Scan for the cell matching the given text and deliver its [x, y] coordinate at center. 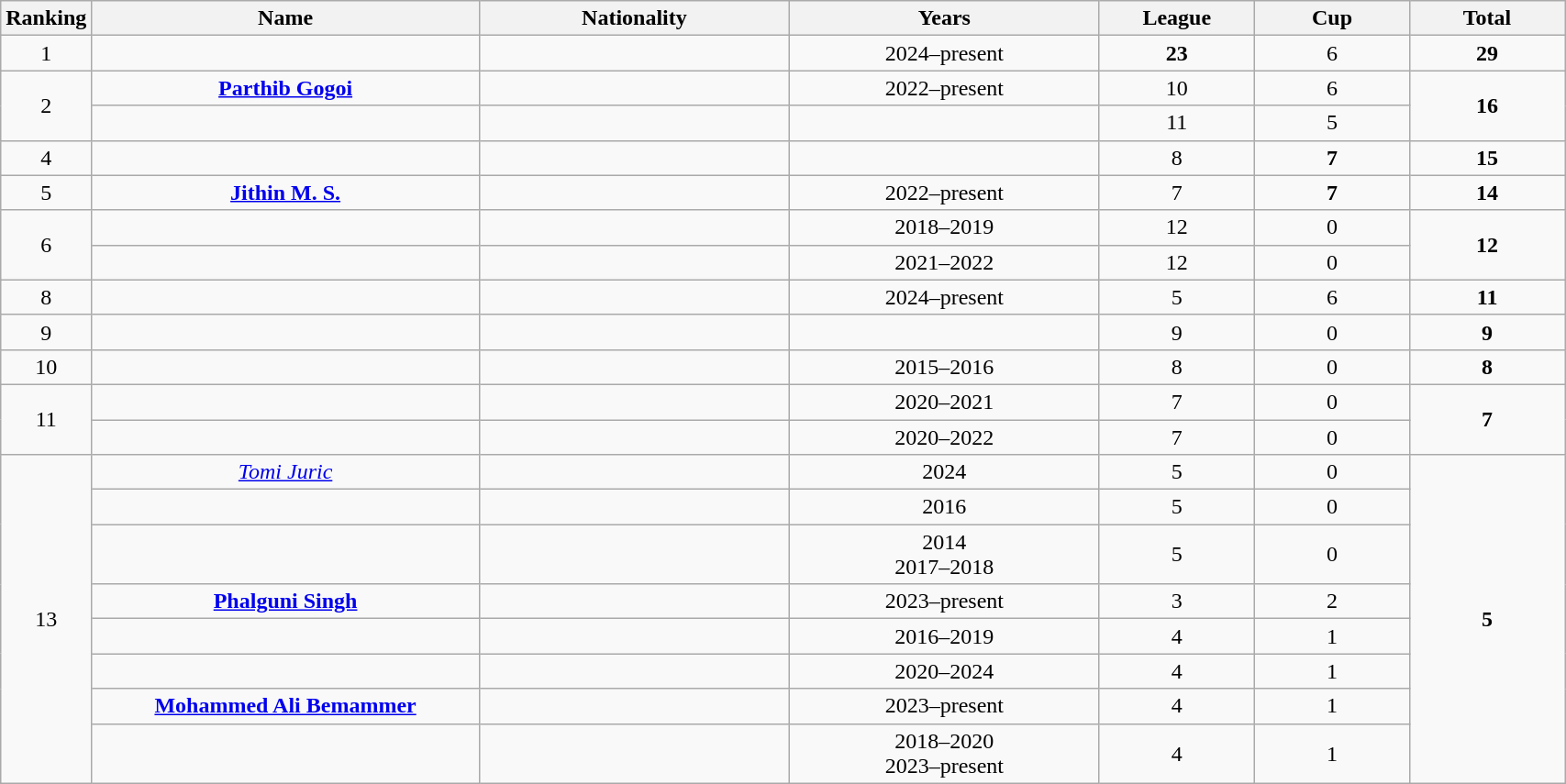
23 [1176, 53]
2018–2019 [945, 227]
14 [1486, 193]
2024 [945, 472]
Ranking [46, 18]
Parthib Gogoi [285, 88]
2016 [945, 507]
Tomi Juric [285, 472]
13 [46, 619]
15 [1486, 158]
2021–2022 [945, 262]
Total [1486, 18]
2018–20202023–present [945, 754]
3 [1176, 602]
Nationality [634, 18]
2020–2022 [945, 437]
Years [945, 18]
16 [1486, 105]
2016–2019 [945, 636]
Name [285, 18]
20142017–2018 [945, 554]
29 [1486, 53]
Jithin M. S. [285, 193]
League [1176, 18]
Mohammed Ali Bemammer [285, 706]
Phalguni Singh [285, 602]
2020–2024 [945, 671]
2015–2016 [945, 367]
2020–2021 [945, 402]
Cup [1332, 18]
